Search for the cell housing the specified text and yield its [x, y] center coordinate. 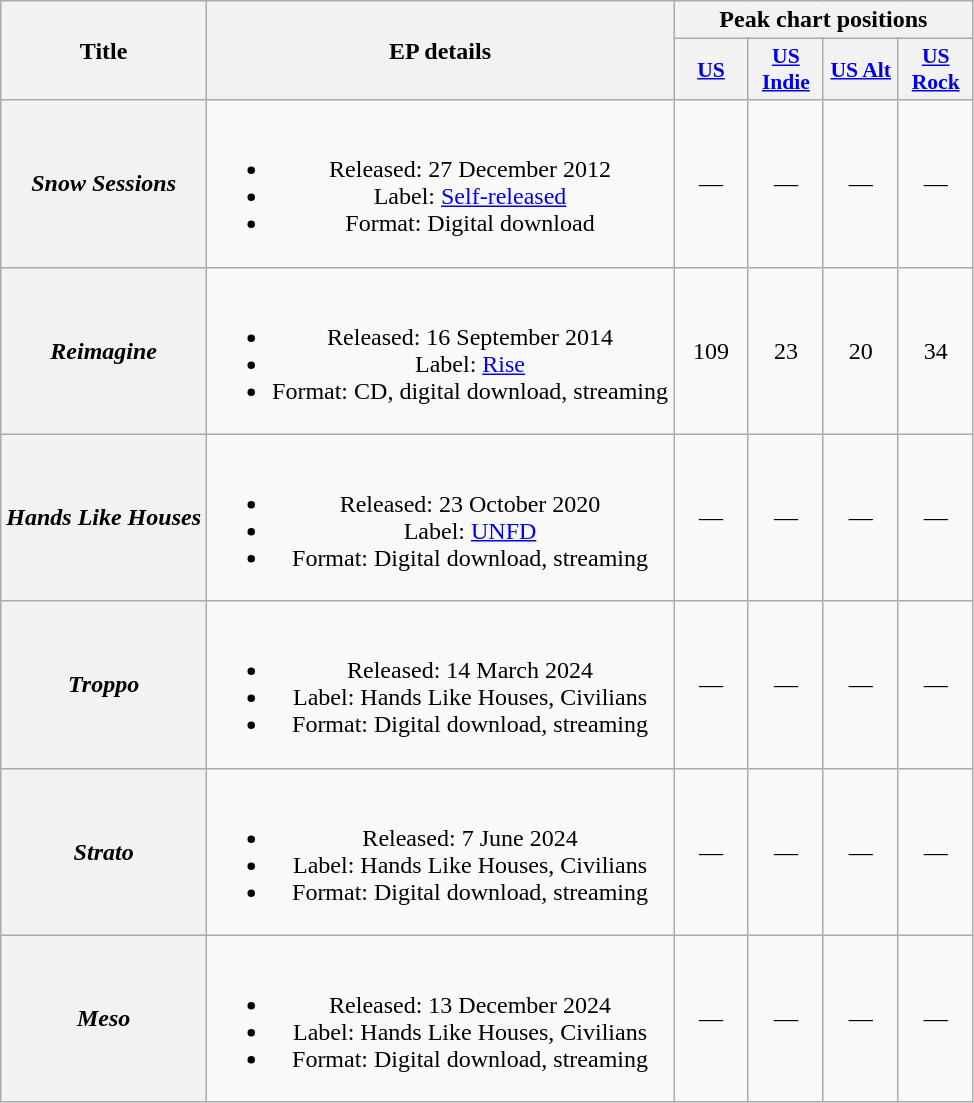
US Rock [936, 70]
US Indie [786, 70]
109 [712, 350]
20 [860, 350]
Reimagine [104, 350]
Meso [104, 1018]
Snow Sessions [104, 184]
Released: 23 October 2020Label: UNFDFormat: Digital download, streaming [440, 518]
Released: 27 December 2012Label: Self-releasedFormat: Digital download [440, 184]
Title [104, 50]
Peak chart positions [824, 20]
Released: 13 December 2024Label: Hands Like Houses, CiviliansFormat: Digital download, streaming [440, 1018]
Troppo [104, 684]
Released: 16 September 2014Label: RiseFormat: CD, digital download, streaming [440, 350]
Hands Like Houses [104, 518]
Released: 7 June 2024Label: Hands Like Houses, CiviliansFormat: Digital download, streaming [440, 852]
23 [786, 350]
EP details [440, 50]
34 [936, 350]
Strato [104, 852]
US [712, 70]
Released: 14 March 2024Label: Hands Like Houses, CiviliansFormat: Digital download, streaming [440, 684]
US Alt [860, 70]
